Capture the cell that displays the provided text and extract its [X, Y] central coordinate. 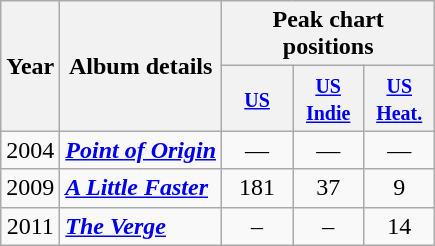
Year [30, 66]
2011 [30, 226]
181 [258, 188]
US Heat. [400, 98]
Point of Origin [141, 150]
The Verge [141, 226]
37 [328, 188]
A Little Faster [141, 188]
Album details [141, 66]
US [258, 98]
US Indie [328, 98]
2009 [30, 188]
14 [400, 226]
9 [400, 188]
Peak chart positions [328, 34]
2004 [30, 150]
